From the cell containing the given text, extract its center point as [X, Y] coordinate. 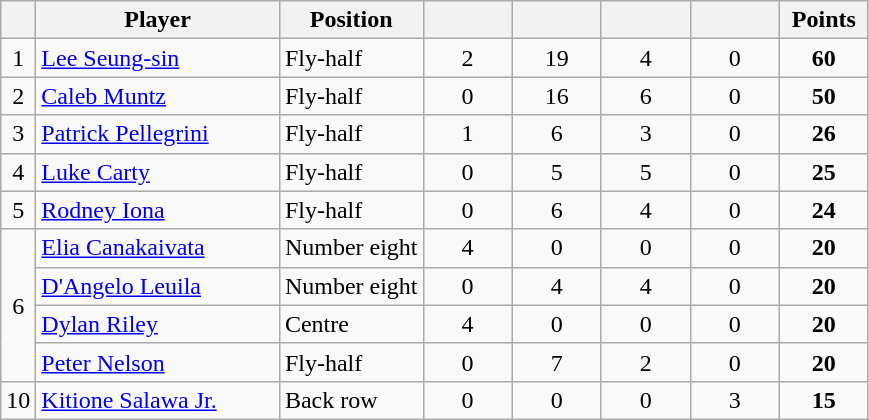
50 [824, 96]
Kitione Salawa Jr. [158, 400]
15 [824, 400]
60 [824, 58]
Rodney Iona [158, 210]
Lee Seung-sin [158, 58]
19 [556, 58]
Caleb Muntz [158, 96]
Dylan Riley [158, 324]
Points [824, 20]
7 [556, 362]
25 [824, 172]
16 [556, 96]
24 [824, 210]
Player [158, 20]
26 [824, 134]
Peter Nelson [158, 362]
Elia Canakaivata [158, 248]
Patrick Pellegrini [158, 134]
Luke Carty [158, 172]
Centre [351, 324]
Position [351, 20]
10 [18, 400]
Back row [351, 400]
D'Angelo Leuila [158, 286]
